Return [x, y] of the center of cell containing provided text 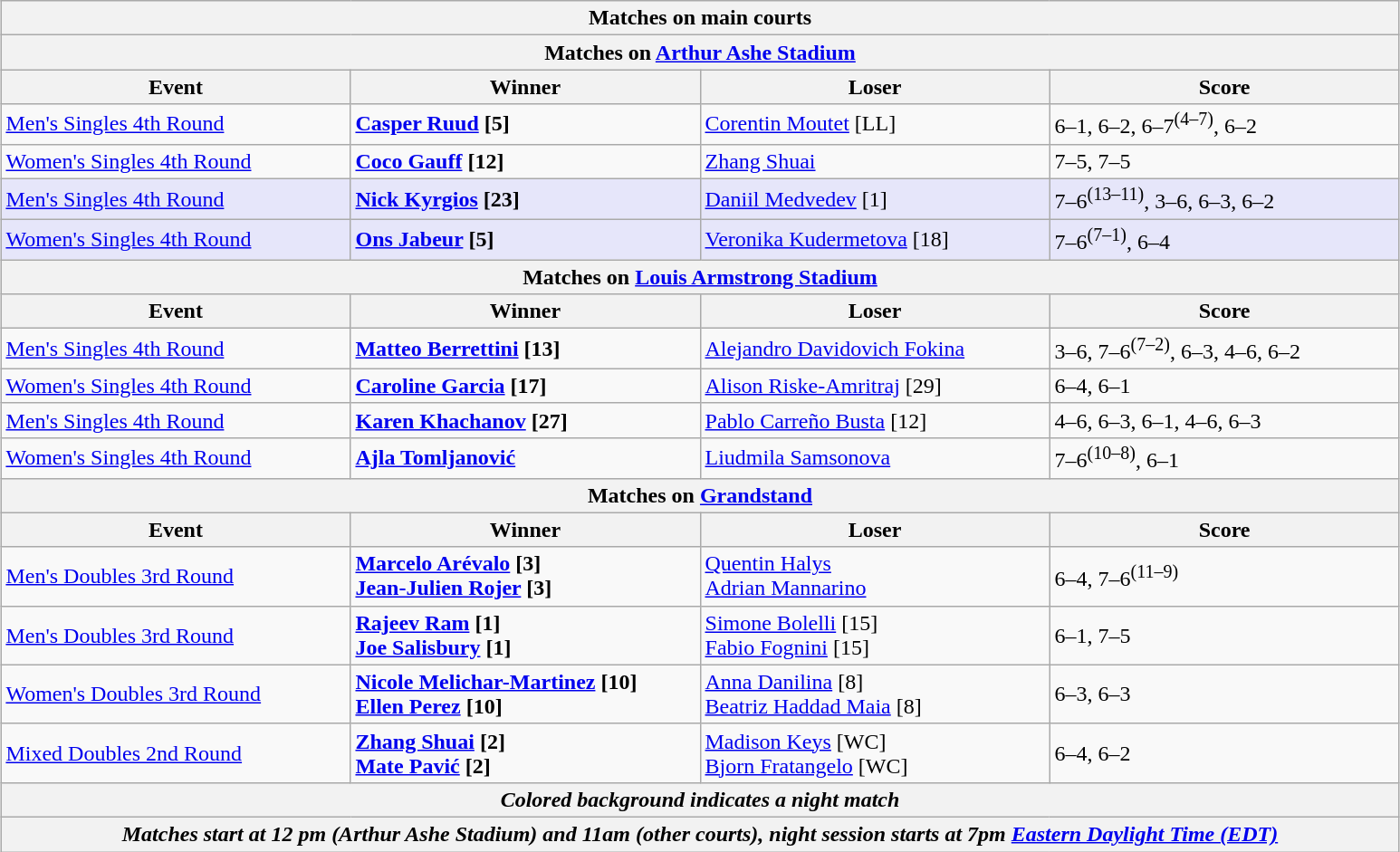
Anna Danilina [8] Beatriz Haddad Maia [8] [875, 694]
Alison Riske-Amritraj [29] [875, 386]
Daniil Medvedev [1] [875, 199]
Ons Jabeur [5] [525, 239]
Zhang Shuai [2] Mate Pavić [2] [525, 753]
Nick Kyrgios [23] [525, 199]
Matches on main courts [700, 18]
Rajeev Ram [1] Joe Salisbury [1] [525, 636]
Quentin Halys Adrian Mannarino [875, 576]
Marcelo Arévalo [3] Jean-Julien Rojer [3] [525, 576]
Nicole Melichar-Martinez [10] Ellen Perez [10] [525, 694]
Veronika Kudermetova [18] [875, 239]
Colored background indicates a night match [700, 799]
Coco Gauff [12] [525, 161]
Matches on Grandstand [700, 495]
7–6(13–11), 3–6, 6–3, 6–2 [1224, 199]
Ajla Tomljanović [525, 458]
Alejandro Davidovich Fokina [875, 349]
Karen Khachanov [27] [525, 420]
7–6(10–8), 6–1 [1224, 458]
7–6(7–1), 6–4 [1224, 239]
6–1, 6–2, 6–7(4–7), 6–2 [1224, 125]
Matches on Arthur Ashe Stadium [700, 53]
Pablo Carreño Busta [12] [875, 420]
6–1, 7–5 [1224, 636]
4–6, 6–3, 6–1, 4–6, 6–3 [1224, 420]
Women's Doubles 3rd Round [176, 694]
3–6, 7–6(7–2), 6–3, 4–6, 6–2 [1224, 349]
Liudmila Samsonova [875, 458]
Simone Bolelli [15] Fabio Fognini [15] [875, 636]
6–4, 6–2 [1224, 753]
6–4, 7–6(11–9) [1224, 576]
Matteo Berrettini [13] [525, 349]
Matches on Louis Armstrong Stadium [700, 277]
Zhang Shuai [875, 161]
6–4, 6–1 [1224, 386]
Madison Keys [WC] Bjorn Fratangelo [WC] [875, 753]
Casper Ruud [5] [525, 125]
7–5, 7–5 [1224, 161]
6–3, 6–3 [1224, 694]
Caroline Garcia [17] [525, 386]
Mixed Doubles 2nd Round [176, 753]
Corentin Moutet [LL] [875, 125]
Matches start at 12 pm (Arthur Ashe Stadium) and 11am (other courts), night session starts at 7pm Eastern Daylight Time (EDT) [700, 834]
